Output the [x, y] coordinate of the center of the cell containing the given text.  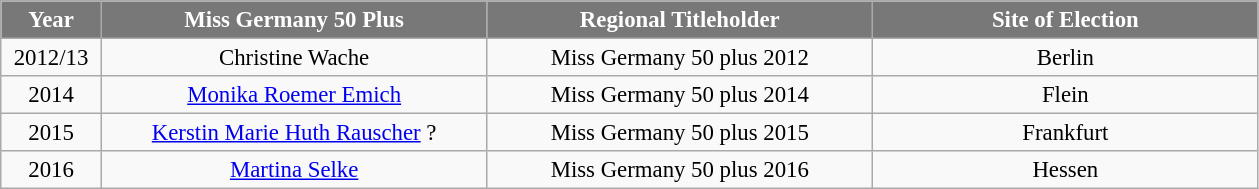
2014 [52, 95]
Regional Titleholder [680, 20]
Frankfurt [1066, 133]
Flein [1066, 95]
Site of Election [1066, 20]
Martina Selke [294, 170]
Miss Germany 50 plus 2015 [680, 133]
Miss Germany 50 plus 2016 [680, 170]
Kerstin Marie Huth Rauscher ? [294, 133]
2016 [52, 170]
Hessen [1066, 170]
Year [52, 20]
Monika Roemer Emich [294, 95]
2015 [52, 133]
Miss Germany 50 plus 2014 [680, 95]
Berlin [1066, 58]
Miss Germany 50 Plus [294, 20]
2012/13 [52, 58]
Christine Wache [294, 58]
Miss Germany 50 plus 2012 [680, 58]
